Extract the (x, y) coordinate from the center of the cell holding the provided text.  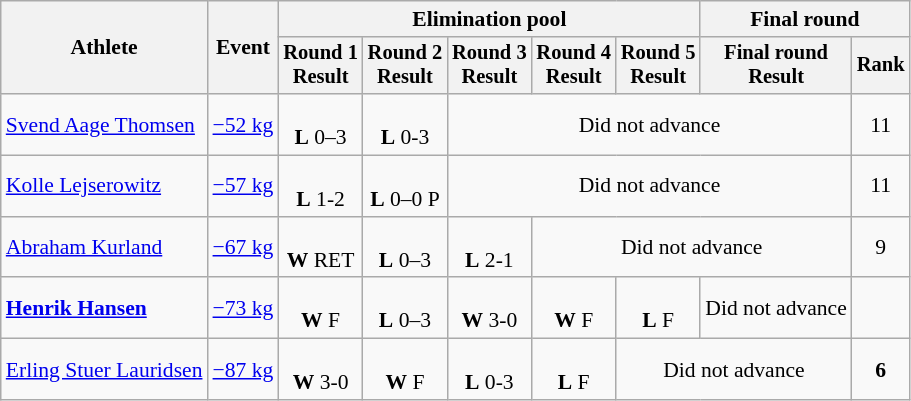
−67 kg (244, 248)
Kolle Lejserowitz (104, 186)
Round 2Result (405, 66)
Round 4Result (574, 66)
Abraham Kurland (104, 248)
−57 kg (244, 186)
Elimination pool (489, 19)
−87 kg (244, 370)
Henrik Hansen (104, 308)
−73 kg (244, 308)
6 (881, 370)
Erling Stuer Lauridsen (104, 370)
Svend Aage Thomsen (104, 124)
−52 kg (244, 124)
Round 3Result (489, 66)
Round 5Result (658, 66)
W RET (320, 248)
L 1-2 (320, 186)
Athlete (104, 48)
Final round (804, 19)
Final roundResult (776, 66)
Rank (881, 66)
Round 1Result (320, 66)
Event (244, 48)
9 (881, 248)
L 2-1 (489, 248)
L 0–0 P (405, 186)
